Output the (X, Y) coordinate of the center of the cell containing the given text.  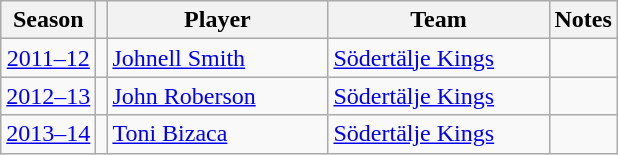
Player (218, 20)
Team (438, 20)
2013–14 (48, 134)
Notes (583, 20)
2011–12 (48, 58)
John Roberson (218, 96)
Season (48, 20)
Toni Bizaca (218, 134)
Johnell Smith (218, 58)
2012–13 (48, 96)
